Capture the cell that displays the provided text and extract its (X, Y) central coordinate. 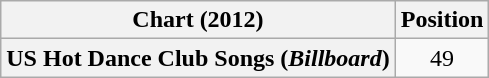
Chart (2012) (198, 20)
Position (442, 20)
US Hot Dance Club Songs (Billboard) (198, 58)
49 (442, 58)
